Locate the cell with the specified text and output its (X, Y) center coordinate. 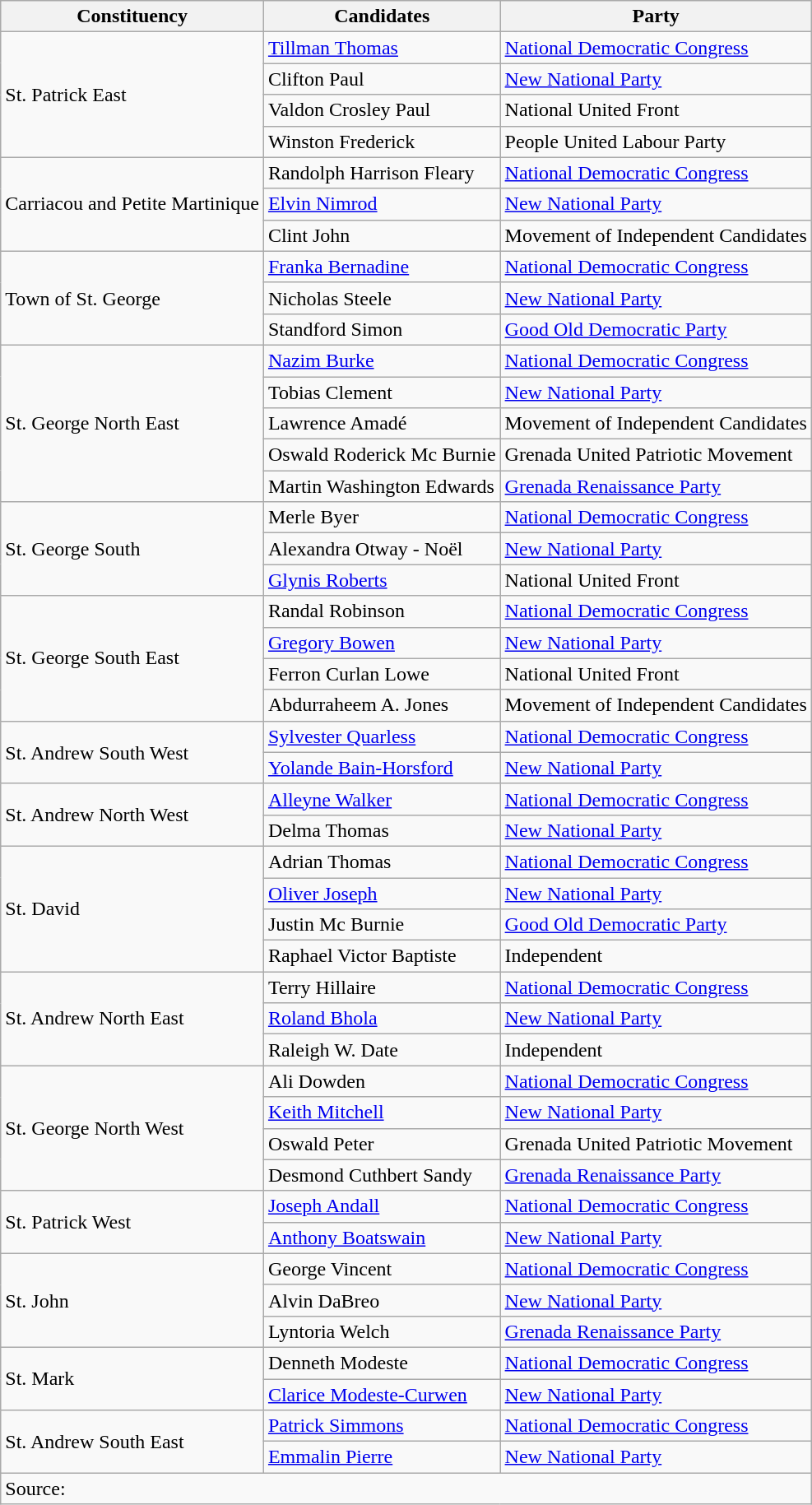
Ali Dowden (382, 1081)
St. George South (132, 549)
Oswald Peter (382, 1144)
Franka Bernadine (382, 267)
Desmond Cuthbert Sandy (382, 1175)
Alvin DaBreo (382, 1300)
Anthony Boatswain (382, 1238)
Nazim Burke (382, 360)
Oswald Roderick Mc Burnie (382, 455)
Gregory Bowen (382, 643)
Martin Washington Edwards (382, 486)
Constituency (132, 16)
Emmalin Pierre (382, 1457)
Source: (406, 1489)
George Vincent (382, 1269)
Alleyne Walker (382, 799)
Tillman Thomas (382, 48)
Tobias Clement (382, 393)
Candidates (382, 16)
St. David (132, 908)
St. George North West (132, 1128)
Delma Thomas (382, 830)
St. John (132, 1300)
Standford Simon (382, 329)
Roland Bhola (382, 1019)
Winston Frederick (382, 142)
Joseph Andall (382, 1206)
St. George South East (132, 658)
Terry Hillaire (382, 987)
Carriacou and Petite Martinique (132, 204)
St. George North East (132, 423)
St. Andrew North East (132, 1019)
Ferron Curlan Lowe (382, 674)
People United Labour Party (656, 142)
Denneth Modeste (382, 1363)
St. Patrick West (132, 1222)
Alexandra Otway - Noël (382, 549)
Abdurraheem A. Jones (382, 705)
Party (656, 16)
Clarice Modeste-Curwen (382, 1395)
St. Andrew North West (132, 815)
Merle Byer (382, 518)
Glynis Roberts (382, 580)
St. Mark (132, 1378)
Yolande Bain-Horsford (382, 768)
Randolph Harrison Fleary (382, 173)
Patrick Simmons (382, 1426)
St. Andrew South West (132, 752)
Clint John (382, 235)
Lyntoria Welch (382, 1331)
Nicholas Steele (382, 298)
Randal Robinson (382, 611)
Lawrence Amadé (382, 424)
Elvin Nimrod (382, 204)
Raphael Victor Baptiste (382, 956)
Clifton Paul (382, 79)
Raleigh W. Date (382, 1050)
Justin Mc Burnie (382, 925)
St. Andrew South East (132, 1442)
Oliver Joseph (382, 893)
St. Patrick East (132, 95)
Adrian Thomas (382, 862)
Sylvester Quarless (382, 736)
Valdon Crosley Paul (382, 110)
Keith Mitchell (382, 1112)
Town of St. George (132, 298)
